Output the (x, y) coordinate of the center of the cell containing the given text.  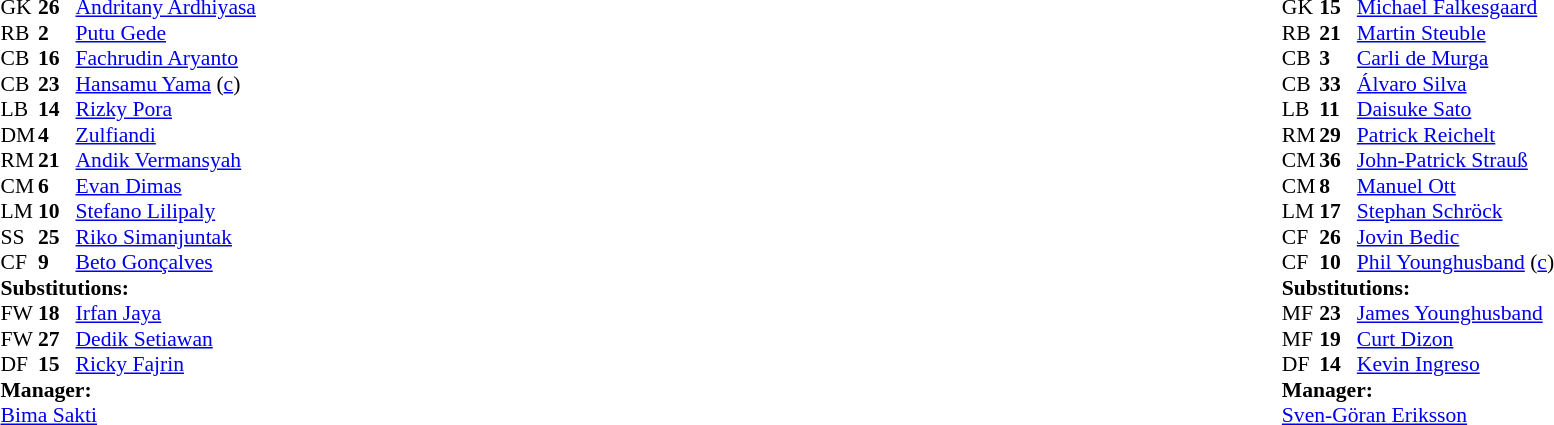
36 (1338, 161)
33 (1338, 84)
Rizky Pora (166, 109)
Phil Younghusband (c) (1456, 263)
18 (57, 313)
6 (57, 186)
17 (1338, 211)
29 (1338, 135)
Evan Dimas (166, 186)
19 (1338, 339)
3 (1338, 59)
Álvaro Silva (1456, 84)
Curt Dizon (1456, 339)
Hansamu Yama (c) (166, 84)
26 (1338, 237)
Putu Gede (166, 33)
Irfan Jaya (166, 313)
Manuel Ott (1456, 186)
4 (57, 135)
Martin Steuble (1456, 33)
Carli de Murga (1456, 59)
DM (19, 135)
11 (1338, 109)
Stefano Lilipaly (166, 211)
James Younghusband (1456, 313)
Stephan Schröck (1456, 211)
Kevin Ingreso (1456, 365)
Fachrudin Aryanto (166, 59)
Riko Simanjuntak (166, 237)
Ricky Fajrin (166, 365)
27 (57, 339)
Andik Vermansyah (166, 161)
Zulfiandi (166, 135)
Beto Gonçalves (166, 263)
15 (57, 365)
8 (1338, 186)
16 (57, 59)
Patrick Reichelt (1456, 135)
Dedik Setiawan (166, 339)
9 (57, 263)
Jovin Bedic (1456, 237)
25 (57, 237)
2 (57, 33)
SS (19, 237)
John-Patrick Strauß (1456, 161)
Daisuke Sato (1456, 109)
